From the cell containing the given text, extract its center point as (X, Y) coordinate. 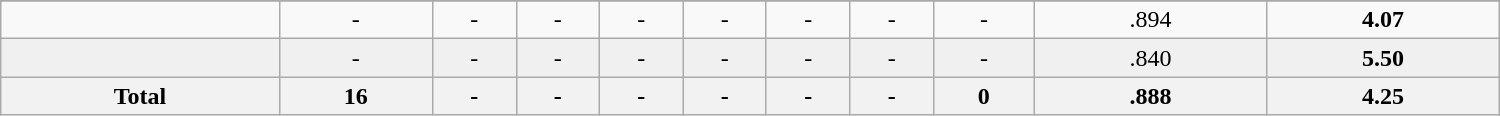
16 (356, 96)
.894 (1150, 20)
.840 (1150, 58)
.888 (1150, 96)
0 (984, 96)
4.07 (1383, 20)
Total (140, 96)
4.25 (1383, 96)
5.50 (1383, 58)
